Locate the cell with the specified text and output its [x, y] center coordinate. 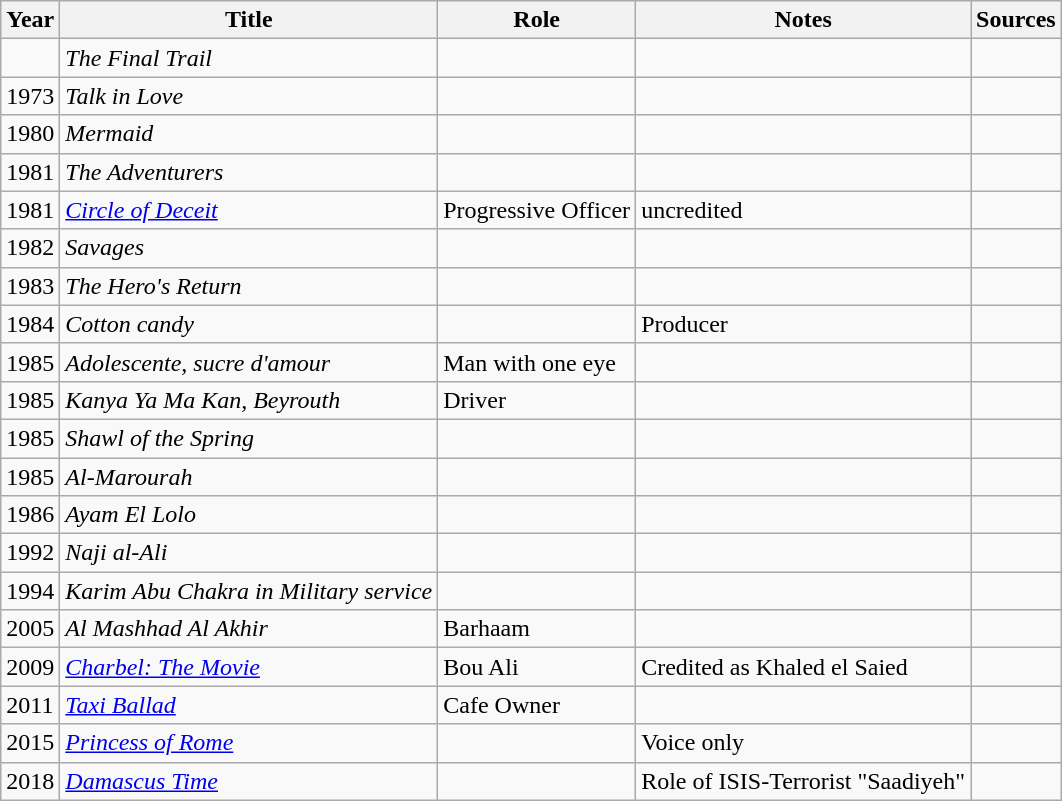
Credited as Khaled el Saied [804, 667]
1980 [30, 134]
1982 [30, 248]
2011 [30, 705]
Circle of Deceit [249, 210]
1973 [30, 96]
Role [537, 20]
2005 [30, 629]
Voice only [804, 743]
Adolescente, sucre d'amour [249, 362]
Role of ISIS-Terrorist "Saadiyeh" [804, 781]
Al Mashhad Al Akhir [249, 629]
Sources [1016, 20]
2009 [30, 667]
Ayam El Lolo [249, 515]
Cotton candy [249, 324]
Notes [804, 20]
Man with one eye [537, 362]
Damascus Time [249, 781]
1992 [30, 553]
The Final Trail [249, 58]
1986 [30, 515]
Title [249, 20]
Kanya Ya Ma Kan, Beyrouth [249, 400]
2015 [30, 743]
Cafe Owner [537, 705]
Mermaid [249, 134]
Bou Ali [537, 667]
Princess of Rome [249, 743]
Producer [804, 324]
Talk in Love [249, 96]
1984 [30, 324]
Karim Abu Chakra in Military service [249, 591]
Progressive Officer [537, 210]
1983 [30, 286]
The Hero's Return [249, 286]
Barhaam [537, 629]
Charbel: The Movie [249, 667]
Savages [249, 248]
The Adventurers [249, 172]
Al-Marourah [249, 477]
Year [30, 20]
Driver [537, 400]
Naji al-Ali [249, 553]
1994 [30, 591]
Shawl of the Spring [249, 438]
Taxi Ballad [249, 705]
2018 [30, 781]
uncredited [804, 210]
